Locate the cell with the specified text and output its (X, Y) center coordinate. 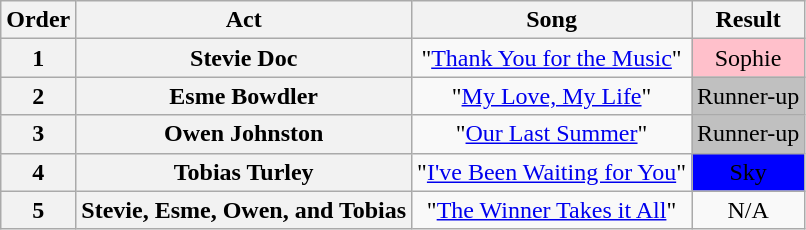
Sophie (748, 58)
Stevie Doc (244, 58)
"Thank You for the Music" (552, 58)
Tobias Turley (244, 172)
"My Love, My Life" (552, 96)
Esme Bowdler (244, 96)
"Our Last Summer" (552, 134)
"The Winner Takes it All" (552, 210)
Stevie, Esme, Owen, and Tobias (244, 210)
Result (748, 20)
"I've Been Waiting for You" (552, 172)
Song (552, 20)
1 (38, 58)
4 (38, 172)
Order (38, 20)
2 (38, 96)
5 (38, 210)
Owen Johnston (244, 134)
N/A (748, 210)
3 (38, 134)
Act (244, 20)
Sky (748, 172)
